Locate the cell with the specified text and output its [x, y] center coordinate. 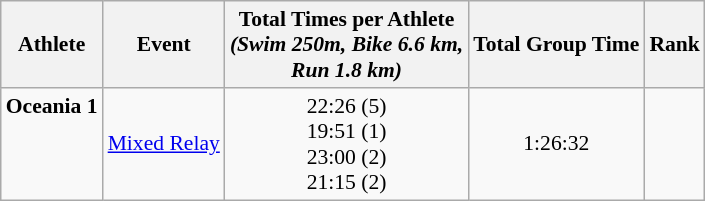
Total Times per Athlete (Swim 250m, Bike 6.6 km, Run 1.8 km) [346, 44]
Mixed Relay [164, 144]
Rank [674, 44]
1:26:32 [556, 144]
Total Group Time [556, 44]
Event [164, 44]
22:26 (5)19:51 (1)23:00 (2)21:15 (2) [346, 144]
Athlete [52, 44]
Oceania 1 [52, 144]
